Pinpoint the cell where the given text exists, returning its (x, y) midpoint coordinate. 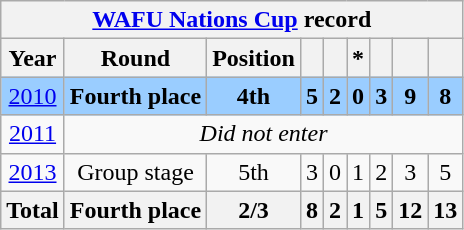
Did not enter (264, 134)
2013 (33, 172)
13 (446, 210)
Position (254, 58)
Year (33, 58)
Total (33, 210)
* (358, 58)
2011 (33, 134)
WAFU Nations Cup record (232, 20)
Round (135, 58)
2/3 (254, 210)
9 (410, 96)
12 (410, 210)
Group stage (135, 172)
4th (254, 96)
5th (254, 172)
2010 (33, 96)
